Scan for the cell matching the given text and deliver its (x, y) coordinate at center. 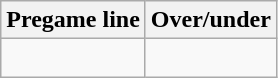
Pregame line (74, 20)
Over/under (210, 20)
